Return the (X, Y) coordinate for the center point of the cell that contains the specified text.  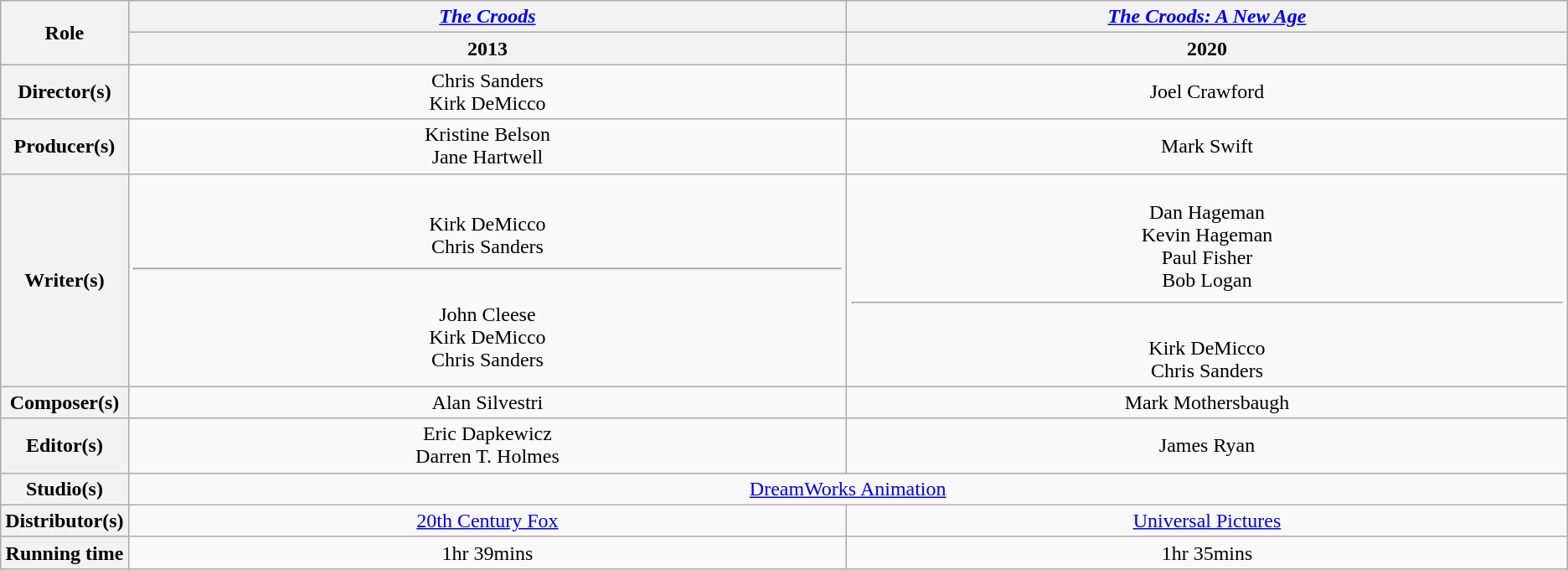
Universal Pictures (1208, 521)
Producer(s) (64, 146)
Running time (64, 552)
Eric DapkewiczDarren T. Holmes (487, 446)
Kirk DeMiccoChris SandersJohn CleeseKirk DeMiccoChris Sanders (487, 280)
DreamWorks Animation (848, 489)
Mark Mothersbaugh (1208, 402)
Alan Silvestri (487, 402)
Director(s) (64, 92)
Writer(s) (64, 280)
Dan HagemanKevin HagemanPaul FisherBob LoganKirk DeMiccoChris Sanders (1208, 280)
Kristine BelsonJane Hartwell (487, 146)
Mark Swift (1208, 146)
2020 (1208, 49)
Chris SandersKirk DeMicco (487, 92)
2013 (487, 49)
1hr 35mins (1208, 552)
Role (64, 33)
Distributor(s) (64, 521)
1hr 39mins (487, 552)
Studio(s) (64, 489)
Composer(s) (64, 402)
The Croods: A New Age (1208, 17)
James Ryan (1208, 446)
20th Century Fox (487, 521)
Editor(s) (64, 446)
Joel Crawford (1208, 92)
The Croods (487, 17)
